Find where the given text appears and provide that cell's center as (X, Y) coordinate. 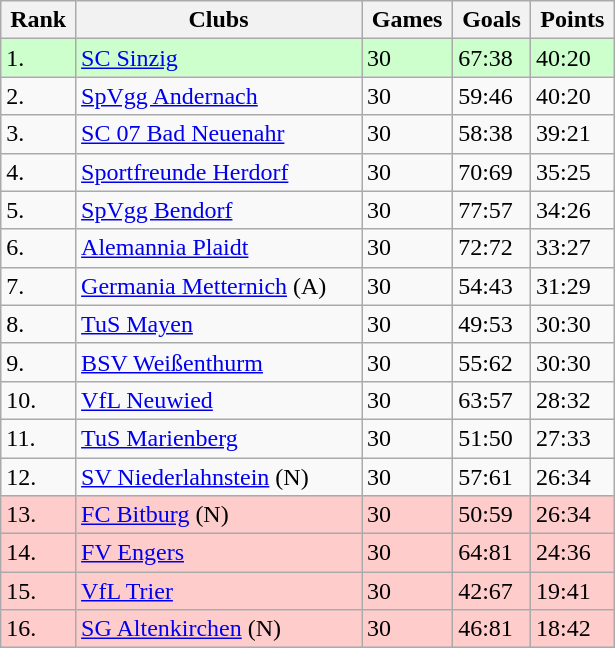
5. (38, 210)
Points (572, 20)
TuS Mayen (219, 324)
FC Bitburg (N) (219, 515)
15. (38, 591)
46:81 (492, 629)
SV Niederlahnstein (N) (219, 477)
2. (38, 96)
31:29 (572, 286)
58:38 (492, 134)
18:42 (572, 629)
8. (38, 324)
SC Sinzig (219, 58)
55:62 (492, 362)
34:26 (572, 210)
67:38 (492, 58)
Alemannia Plaidt (219, 248)
42:67 (492, 591)
SpVgg Bendorf (219, 210)
Clubs (219, 20)
Germania Metternich (A) (219, 286)
77:57 (492, 210)
14. (38, 553)
70:69 (492, 172)
35:25 (572, 172)
50:59 (492, 515)
1. (38, 58)
4. (38, 172)
39:21 (572, 134)
SG Altenkirchen (N) (219, 629)
6. (38, 248)
59:46 (492, 96)
72:72 (492, 248)
10. (38, 400)
FV Engers (219, 553)
28:32 (572, 400)
33:27 (572, 248)
Goals (492, 20)
Rank (38, 20)
54:43 (492, 286)
13. (38, 515)
9. (38, 362)
TuS Marienberg (219, 438)
VfL Trier (219, 591)
24:36 (572, 553)
Games (408, 20)
BSV Weißenthurm (219, 362)
7. (38, 286)
51:50 (492, 438)
19:41 (572, 591)
Sportfreunde Herdorf (219, 172)
63:57 (492, 400)
12. (38, 477)
16. (38, 629)
27:33 (572, 438)
57:61 (492, 477)
SpVgg Andernach (219, 96)
SC 07 Bad Neuenahr (219, 134)
11. (38, 438)
64:81 (492, 553)
49:53 (492, 324)
VfL Neuwied (219, 400)
3. (38, 134)
